Search for the cell housing the specified text and yield its (X, Y) center coordinate. 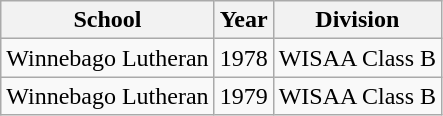
1979 (244, 96)
School (108, 20)
Division (357, 20)
1978 (244, 58)
Year (244, 20)
